Scan for the cell matching the given text and deliver its [x, y] coordinate at center. 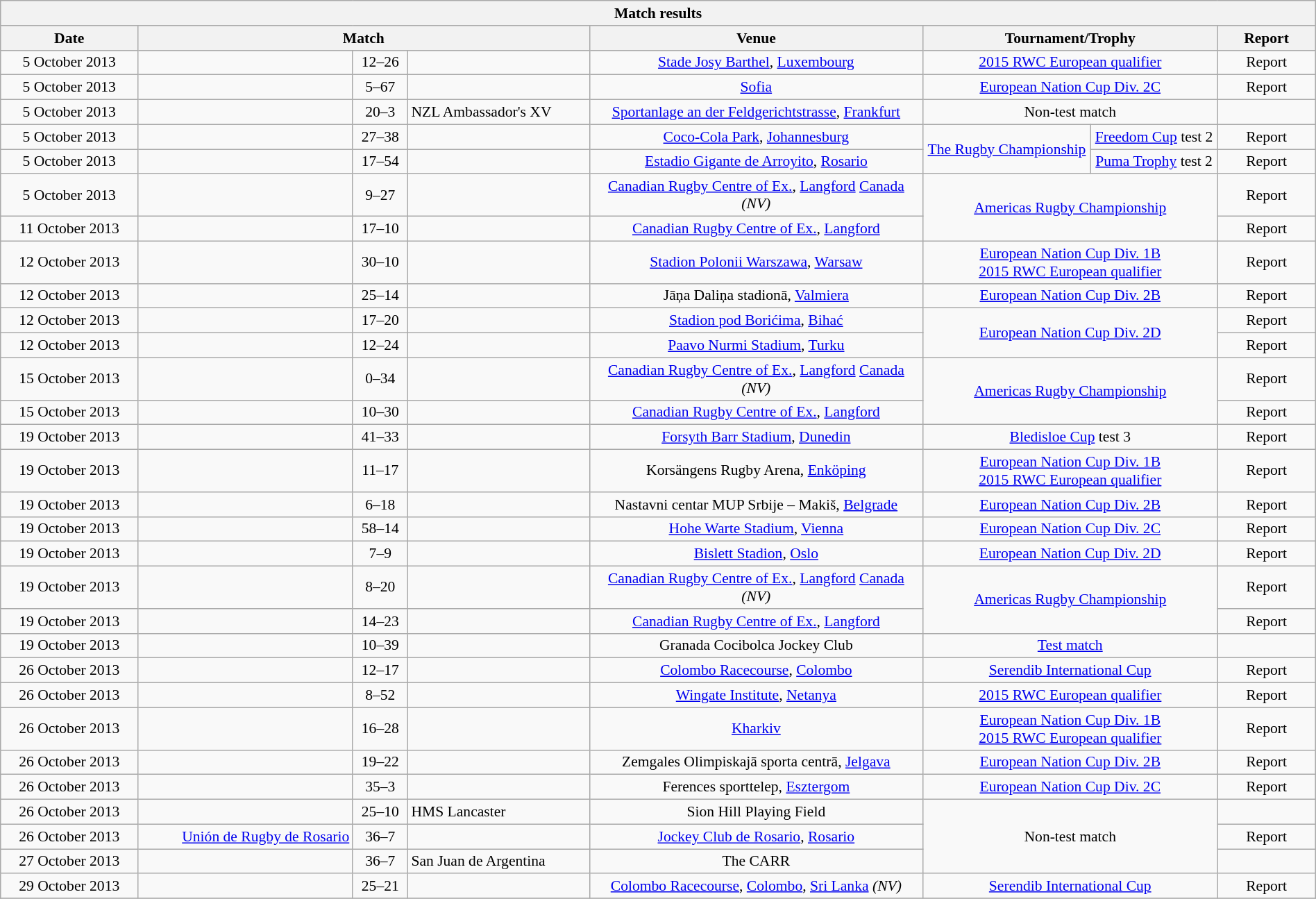
17–54 [380, 162]
Jockey Club de Rosario, Rosario [757, 837]
8–20 [380, 587]
25–10 [380, 812]
Bledisloe Cup test 3 [1070, 437]
19–22 [380, 762]
41–33 [380, 437]
9–27 [380, 196]
Colombo Racecourse, Colombo [757, 671]
Stadion Polonii Warszawa, Warsaw [757, 262]
Ferences sporttelep, Esztergom [757, 787]
Sportanlage an der Feldgerichtstrasse, Frankfurt [757, 112]
35–3 [380, 787]
Sofia [757, 87]
25–21 [380, 887]
0–34 [380, 379]
Forsyth Barr Stadium, Dunedin [757, 437]
12–26 [380, 62]
Tournament/Trophy [1070, 38]
Coco-Cola Park, Johannesburg [757, 137]
Colombo Racecourse, Colombo, Sri Lanka (NV) [757, 887]
Stadion pod Borićima, Bihać [757, 321]
Test match [1070, 646]
11–17 [380, 471]
Stade Josy Barthel, Luxembourg [757, 62]
The CARR [757, 862]
The Rugby Championship [1007, 149]
11 October 2013 [69, 229]
14–23 [380, 621]
10–39 [380, 646]
HMS Lancaster [498, 812]
Freedom Cup test 2 [1154, 137]
Match results [658, 13]
Sion Hill Playing Field [757, 812]
8–52 [380, 696]
12–24 [380, 346]
Korsängens Rugby Arena, Enköping [757, 471]
Date [69, 38]
16–28 [380, 729]
25–14 [380, 296]
5–67 [380, 87]
Granada Cocibolca Jockey Club [757, 646]
20–3 [380, 112]
Bislett Stadion, Oslo [757, 554]
Nastavni centar MUP Srbije – Makiš, Belgrade [757, 505]
Jāņa Daliņa stadionā, Valmiera [757, 296]
27–38 [380, 137]
Match [364, 38]
Estadio Gigante de Arroyito, Rosario [757, 162]
58–14 [380, 529]
17–20 [380, 321]
Paavo Nurmi Stadium, Turku [757, 346]
27 October 2013 [69, 862]
Puma Trophy test 2 [1154, 162]
29 October 2013 [69, 887]
7–9 [380, 554]
Venue [757, 38]
6–18 [380, 505]
30–10 [380, 262]
10–30 [380, 412]
Zemgales Olimpiskajā sporta centrā, Jelgava [757, 762]
Unión de Rugby de Rosario [246, 837]
NZL Ambassador's XV [498, 112]
Wingate Institute, Netanya [757, 696]
12–17 [380, 671]
Kharkiv [757, 729]
Hohe Warte Stadium, Vienna [757, 529]
17–10 [380, 229]
San Juan de Argentina [498, 862]
